Return the (x, y) coordinate for the center point of the cell that contains the specified text.  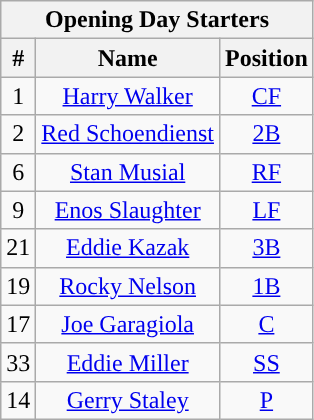
33 (18, 362)
Name (128, 58)
14 (18, 400)
6 (18, 172)
21 (18, 248)
Opening Day Starters (158, 20)
1B (267, 286)
CF (267, 96)
Position (267, 58)
19 (18, 286)
Gerry Staley (128, 400)
# (18, 58)
SS (267, 362)
P (267, 400)
Eddie Kazak (128, 248)
Eddie Miller (128, 362)
Rocky Nelson (128, 286)
9 (18, 210)
2B (267, 134)
C (267, 324)
Red Schoendienst (128, 134)
1 (18, 96)
Harry Walker (128, 96)
2 (18, 134)
LF (267, 210)
RF (267, 172)
Stan Musial (128, 172)
3B (267, 248)
Enos Slaughter (128, 210)
17 (18, 324)
Joe Garagiola (128, 324)
